Output the [x, y] coordinate of the center of the cell containing the given text.  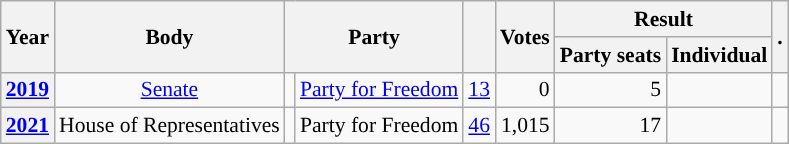
0 [525, 90]
2019 [28, 90]
Result [664, 19]
Party [374, 36]
Body [170, 36]
Individual [719, 55]
House of Representatives [170, 126]
5 [610, 90]
Votes [525, 36]
Party seats [610, 55]
. [780, 36]
17 [610, 126]
2021 [28, 126]
1,015 [525, 126]
Year [28, 36]
46 [479, 126]
13 [479, 90]
Senate [170, 90]
